Determine the [X, Y] coordinate at the center of the cell enclosing the given text.  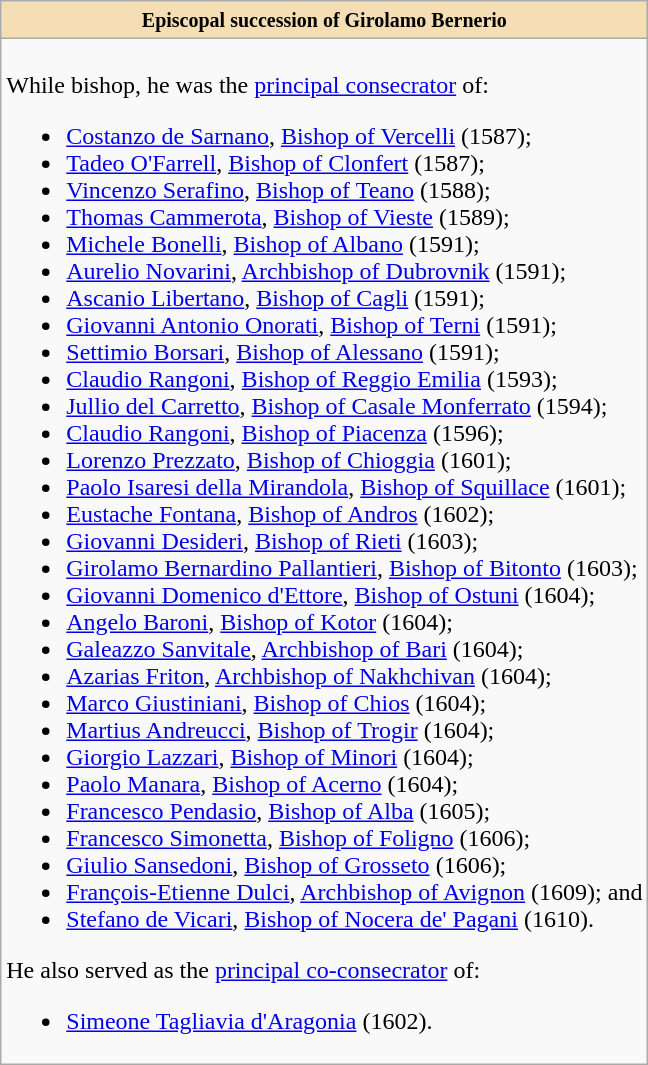
Episcopal succession of Girolamo Bernerio [324, 20]
